From the cell containing the given text, extract its center point as [x, y] coordinate. 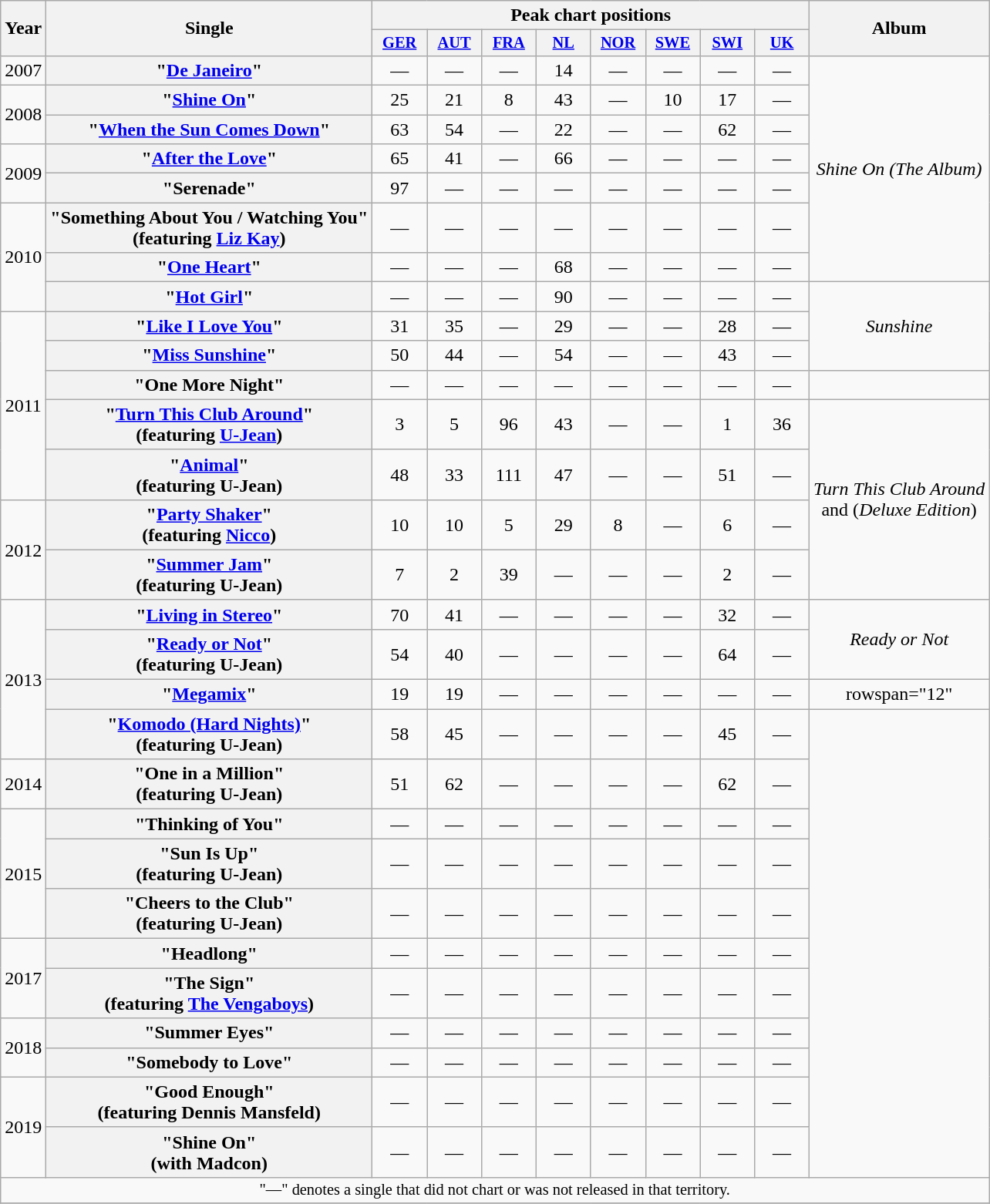
Year [23, 29]
NOR [618, 43]
2013 [23, 679]
AUT [455, 43]
32 [728, 614]
2015 [23, 874]
17 [728, 100]
"Summer Jam"(featuring U-Jean) [210, 575]
64 [728, 654]
6 [728, 524]
"Shine On" [210, 100]
96 [509, 424]
2019 [23, 1127]
"Something About You / Watching You"(featuring Liz Kay) [210, 228]
65 [399, 159]
21 [455, 100]
"Serenade" [210, 188]
"Shine On" (with Madcon) [210, 1152]
Shine On (The Album) [899, 168]
2014 [23, 785]
40 [455, 654]
2007 [23, 70]
2012 [23, 550]
"Summer Eyes" [210, 1033]
2018 [23, 1048]
2011 [23, 405]
2017 [23, 979]
22 [563, 129]
"Headlong" [210, 953]
2010 [23, 257]
"Like I Love You" [210, 326]
"Somebody to Love" [210, 1062]
Peak chart positions [591, 15]
33 [455, 475]
"One in a Million"(featuring U-Jean) [210, 785]
"The Sign" (featuring The Vengaboys) [210, 993]
97 [399, 188]
SWE [672, 43]
"One Heart" [210, 267]
"Miss Sunshine" [210, 355]
"Good Enough" (featuring Dennis Mansfeld) [210, 1102]
3 [399, 424]
90 [563, 297]
"Sun Is Up" (featuring U-Jean) [210, 863]
"Turn This Club Around"(featuring U-Jean) [210, 424]
rowspan="12" [899, 694]
7 [399, 575]
Ready or Not [899, 640]
35 [455, 326]
FRA [509, 43]
14 [563, 70]
"After the Love" [210, 159]
68 [563, 267]
"Animal"(featuring U-Jean) [210, 475]
Turn This Club Aroundand (Deluxe Edition) [899, 499]
"De Janeiro" [210, 70]
66 [563, 159]
2009 [23, 173]
39 [509, 575]
25 [399, 100]
48 [399, 475]
NL [563, 43]
63 [399, 129]
"Ready or Not"(featuring U-Jean) [210, 654]
GER [399, 43]
"Party Shaker"(featuring Nicco) [210, 524]
58 [399, 734]
UK [782, 43]
111 [509, 475]
"When the Sun Comes Down" [210, 129]
"Hot Girl" [210, 297]
47 [563, 475]
"One More Night" [210, 385]
50 [399, 355]
SWI [728, 43]
1 [728, 424]
"Thinking of You" [210, 824]
"—" denotes a single that did not chart or was not released in that territory. [495, 1190]
"Megamix" [210, 694]
70 [399, 614]
28 [728, 326]
Sunshine [899, 326]
Album [899, 29]
"Living in Stereo" [210, 614]
Single [210, 29]
31 [399, 326]
44 [455, 355]
"Komodo (Hard Nights)"(featuring U-Jean) [210, 734]
2008 [23, 115]
36 [782, 424]
"Cheers to the Club" (featuring U-Jean) [210, 914]
